Provide the [x, y] coordinate of the cell's center where the given text is located.  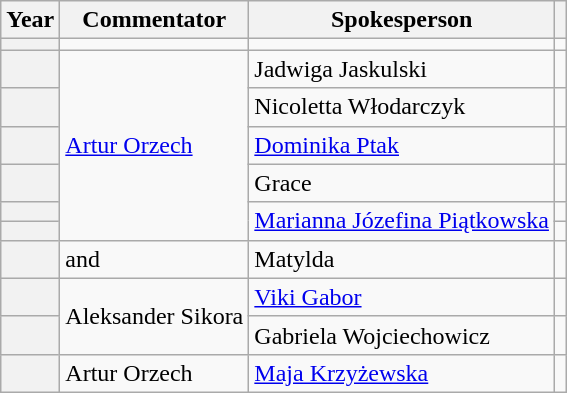
Grace [402, 183]
Aleksander Sikora [154, 316]
Maja Krzyżewska [402, 373]
Viki Gabor [402, 297]
Year [30, 20]
Nicoletta Włodarczyk [402, 107]
and [154, 259]
Spokesperson [402, 20]
Dominika Ptak [402, 145]
Gabriela Wojciechowicz [402, 335]
Commentator [154, 20]
Jadwiga Jaskulski [402, 69]
Matylda [402, 259]
Marianna Józefina Piątkowska [402, 221]
